From the cell containing the given text, extract its center point as [x, y] coordinate. 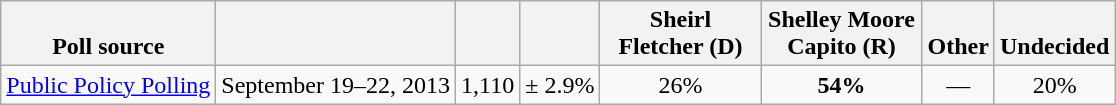
Poll source [108, 34]
— [958, 85]
± 2.9% [560, 85]
1,110 [488, 85]
Public Policy Polling [108, 85]
SheirlFletcher (D) [680, 34]
Undecided [1054, 34]
54% [842, 85]
26% [680, 85]
Shelley MooreCapito (R) [842, 34]
Other [958, 34]
September 19–22, 2013 [336, 85]
20% [1054, 85]
